Return the [X, Y] coordinate for the center point of the cell that contains the specified text.  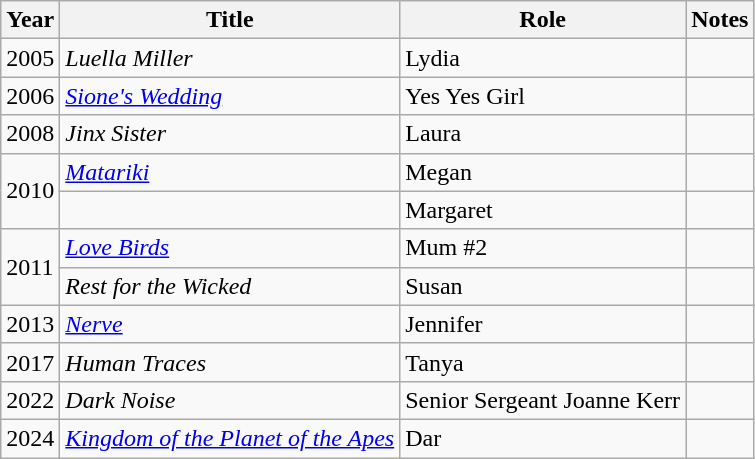
Yes Yes Girl [543, 96]
2005 [30, 58]
Lydia [543, 58]
Mum #2 [543, 248]
2008 [30, 134]
Tanya [543, 362]
Jinx Sister [230, 134]
Role [543, 20]
Nerve [230, 324]
2024 [30, 438]
Notes [720, 20]
Love Birds [230, 248]
Matariki [230, 172]
Margaret [543, 210]
Year [30, 20]
Luella Miller [230, 58]
Rest for the Wicked [230, 286]
Sione's Wedding [230, 96]
Laura [543, 134]
Dar [543, 438]
2010 [30, 191]
2013 [30, 324]
Senior Sergeant Joanne Kerr [543, 400]
2006 [30, 96]
2011 [30, 267]
Kingdom of the Planet of the Apes [230, 438]
Human Traces [230, 362]
2017 [30, 362]
2022 [30, 400]
Dark Noise [230, 400]
Susan [543, 286]
Title [230, 20]
Jennifer [543, 324]
Megan [543, 172]
